Scan for the cell matching the given text and deliver its (X, Y) coordinate at center. 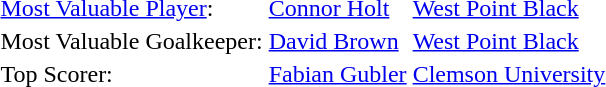
David Brown (338, 41)
